Detect which cell encompasses the target text, then output its [x, y] center coordinate. 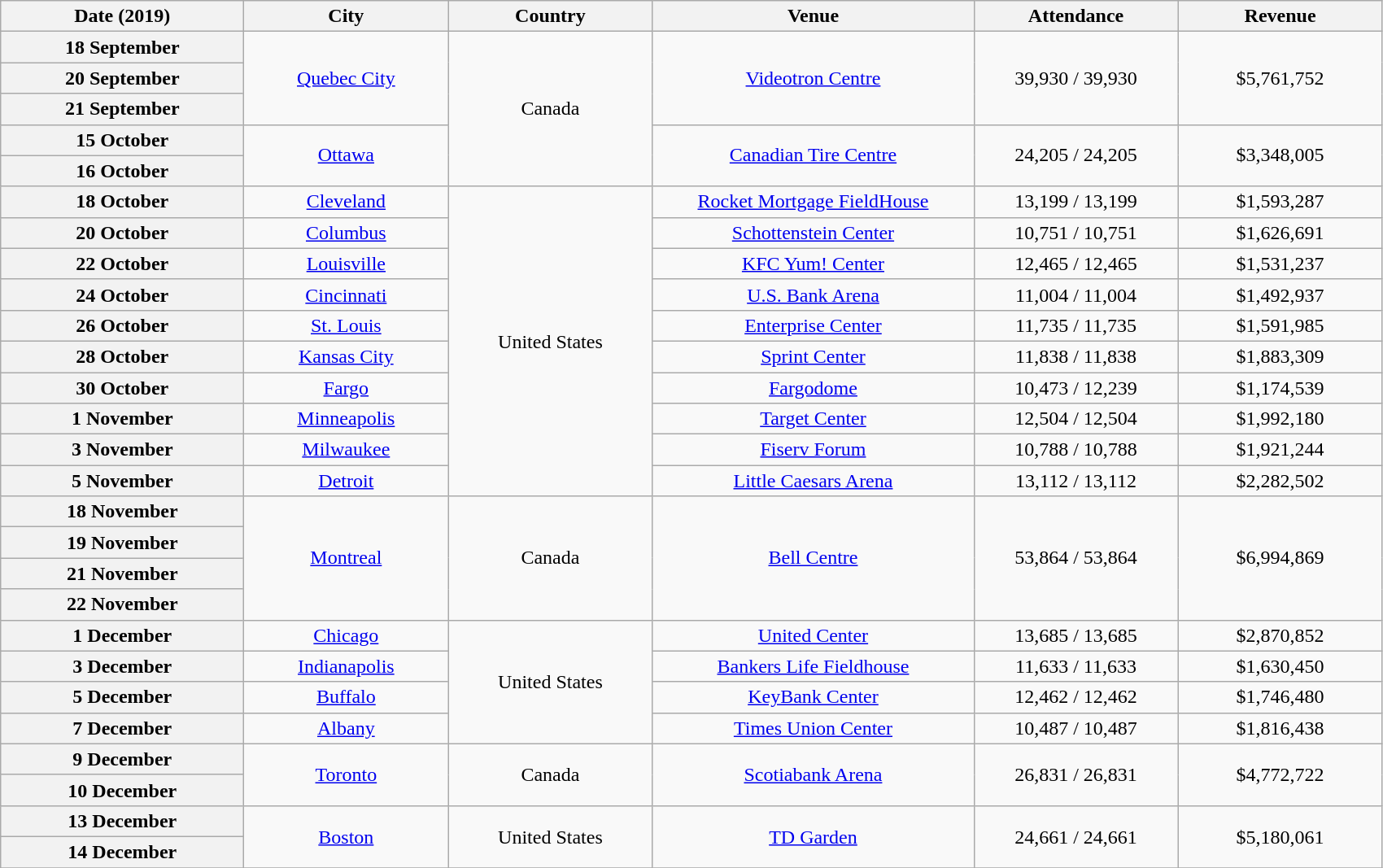
1 November [122, 419]
Times Union Center [814, 728]
$1,816,438 [1280, 728]
KFC Yum! Center [814, 264]
9 December [122, 759]
$2,870,852 [1280, 635]
Bankers Life Fieldhouse [814, 666]
24,205 / 24,205 [1075, 155]
Fargodome [814, 388]
Minneapolis [347, 419]
11,633 / 11,633 [1075, 666]
Quebec City [347, 78]
18 September [122, 47]
Chicago [347, 635]
10 December [122, 790]
18 October [122, 202]
$4,772,722 [1280, 774]
Albany [347, 728]
12,504 / 12,504 [1075, 419]
$1,883,309 [1280, 356]
22 October [122, 264]
Ottawa [347, 155]
10,473 / 12,239 [1075, 388]
21 September [122, 109]
Louisville [347, 264]
Canadian Tire Centre [814, 155]
Kansas City [347, 356]
18 November [122, 512]
10,487 / 10,487 [1075, 728]
Country [550, 16]
$1,174,539 [1280, 388]
$3,348,005 [1280, 155]
5 November [122, 481]
Venue [814, 16]
Cincinnati [347, 294]
$1,921,244 [1280, 450]
$1,591,985 [1280, 325]
$1,492,937 [1280, 294]
Rocket Mortgage FieldHouse [814, 202]
United Center [814, 635]
Date (2019) [122, 16]
Target Center [814, 419]
TD Garden [814, 836]
13,199 / 13,199 [1075, 202]
Boston [347, 836]
Fargo [347, 388]
14 December [122, 852]
$2,282,502 [1280, 481]
16 October [122, 171]
Cleveland [347, 202]
$1,992,180 [1280, 419]
Sprint Center [814, 356]
$1,746,480 [1280, 697]
Revenue [1280, 16]
$5,180,061 [1280, 836]
Videotron Centre [814, 78]
10,751 / 10,751 [1075, 233]
Scotiabank Arena [814, 774]
St. Louis [347, 325]
Columbus [347, 233]
Little Caesars Arena [814, 481]
20 October [122, 233]
24,661 / 24,661 [1075, 836]
$1,531,237 [1280, 264]
11,004 / 11,004 [1075, 294]
53,864 / 53,864 [1075, 558]
Milwaukee [347, 450]
Enterprise Center [814, 325]
21 November [122, 574]
Schottenstein Center [814, 233]
Bell Centre [814, 558]
KeyBank Center [814, 697]
Detroit [347, 481]
12,465 / 12,465 [1075, 264]
$1,626,691 [1280, 233]
28 October [122, 356]
11,735 / 11,735 [1075, 325]
City [347, 16]
3 December [122, 666]
24 October [122, 294]
Indianapolis [347, 666]
3 November [122, 450]
11,838 / 11,838 [1075, 356]
10,788 / 10,788 [1075, 450]
1 December [122, 635]
Toronto [347, 774]
13,685 / 13,685 [1075, 635]
12,462 / 12,462 [1075, 697]
30 October [122, 388]
13 December [122, 821]
5 December [122, 697]
39,930 / 39,930 [1075, 78]
15 October [122, 140]
$1,630,450 [1280, 666]
Montreal [347, 558]
Buffalo [347, 697]
7 December [122, 728]
Attendance [1075, 16]
19 November [122, 543]
26 October [122, 325]
26,831 / 26,831 [1075, 774]
$6,994,869 [1280, 558]
20 September [122, 78]
$5,761,752 [1280, 78]
$1,593,287 [1280, 202]
13,112 / 13,112 [1075, 481]
22 November [122, 604]
Fiserv Forum [814, 450]
U.S. Bank Arena [814, 294]
